From the cell containing the given text, extract its center point as (x, y) coordinate. 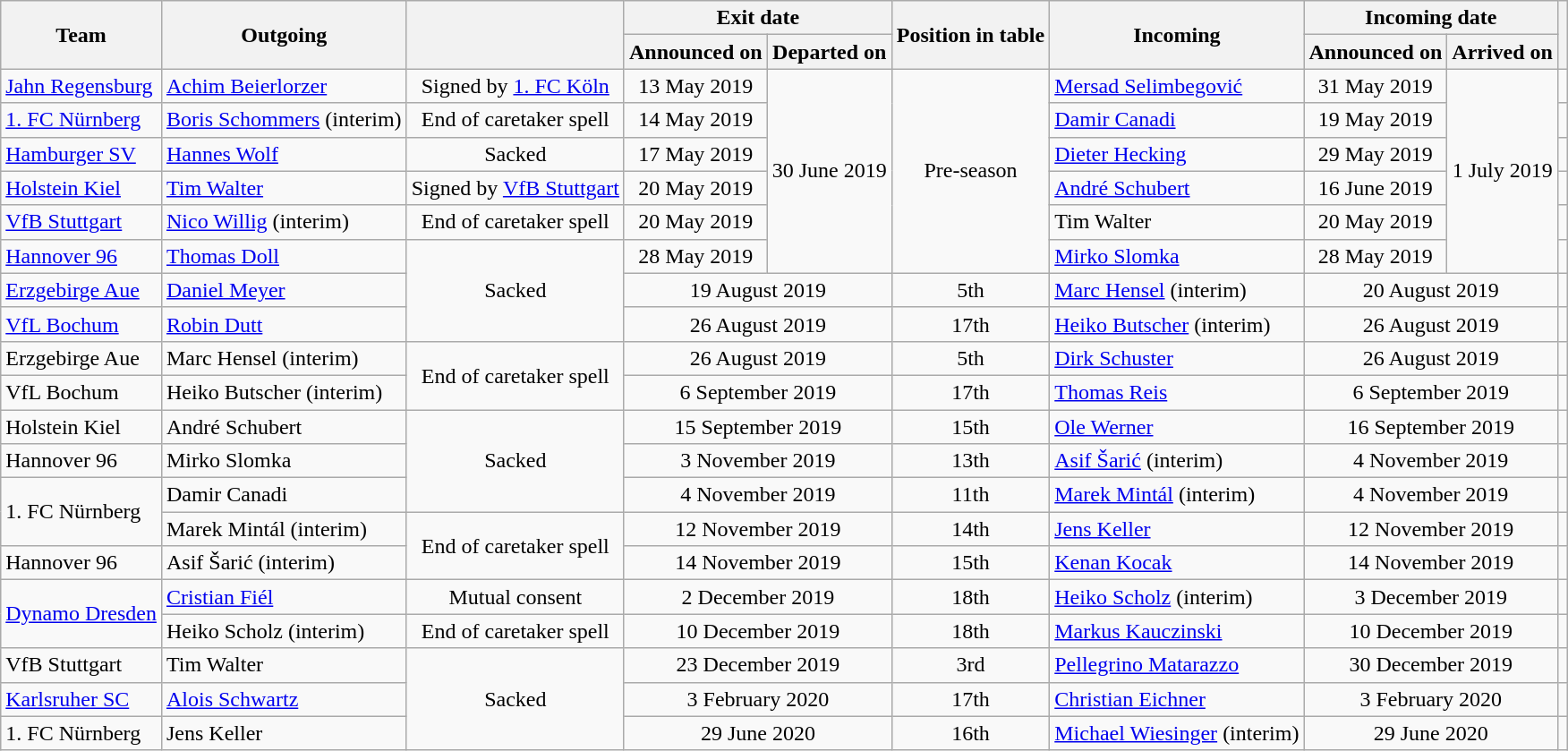
14th (970, 529)
19 May 2019 (1376, 120)
Incoming (1177, 35)
Thomas Doll (284, 256)
Signed by 1. FC Köln (516, 86)
11th (970, 495)
2 December 2019 (757, 597)
Christian Eichner (1177, 699)
Thomas Reis (1177, 392)
Outgoing (284, 35)
13th (970, 461)
Hamburger SV (81, 154)
23 December 2019 (757, 665)
Incoming date (1431, 18)
14 May 2019 (695, 120)
29 May 2019 (1376, 154)
16 June 2019 (1376, 188)
Kenan Kocak (1177, 563)
3 December 2019 (1431, 597)
Dynamo Dresden (81, 614)
Markus Kauczinski (1177, 631)
15 September 2019 (757, 427)
Mutual consent (516, 597)
19 August 2019 (757, 290)
Achim Beierlorzer (284, 86)
1 July 2019 (1503, 171)
Exit date (757, 18)
Boris Schommers (interim) (284, 120)
Arrived on (1503, 52)
Ole Werner (1177, 427)
Robin Dutt (284, 324)
Mersad Selimbegović (1177, 86)
Position in table (970, 35)
Departed on (829, 52)
16 September 2019 (1431, 427)
30 June 2019 (829, 171)
Pellegrino Matarazzo (1177, 665)
Jahn Regensburg (81, 86)
Michael Wiesinger (interim) (1177, 733)
30 December 2019 (1431, 665)
Dirk Schuster (1177, 358)
3 November 2019 (757, 461)
Dieter Hecking (1177, 154)
Nico Willig (interim) (284, 222)
Pre-season (970, 171)
31 May 2019 (1376, 86)
13 May 2019 (695, 86)
Signed by VfB Stuttgart (516, 188)
3rd (970, 665)
17 May 2019 (695, 154)
Daniel Meyer (284, 290)
Team (81, 35)
16th (970, 733)
Hannes Wolf (284, 154)
Cristian Fiél (284, 597)
Alois Schwartz (284, 699)
Karlsruher SC (81, 699)
20 August 2019 (1431, 290)
